Provide the (X, Y) coordinate of the cell's center where the given text is located.  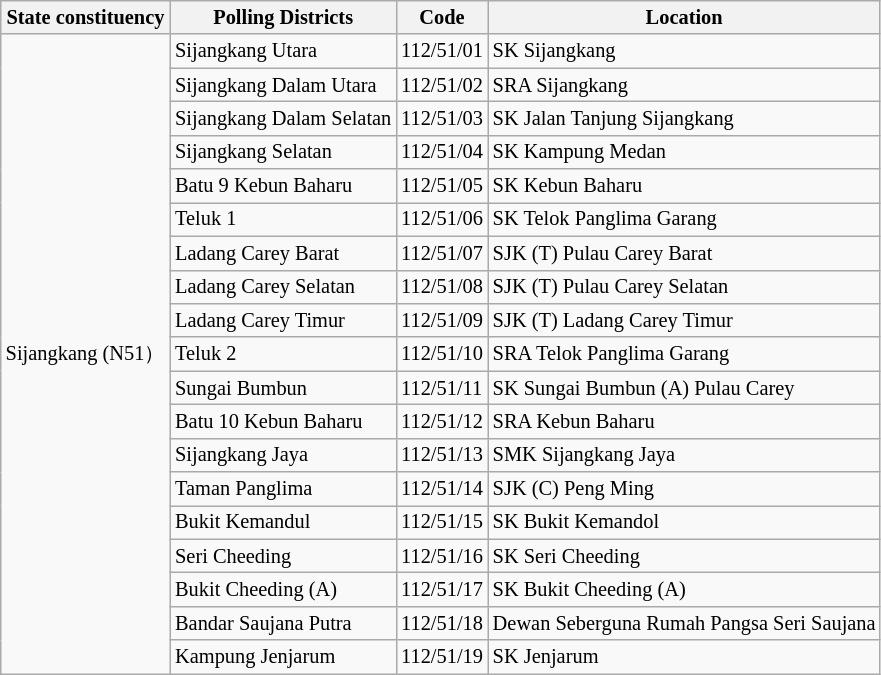
Taman Panglima (283, 489)
112/51/14 (442, 489)
SRA Telok Panglima Garang (684, 354)
112/51/06 (442, 219)
SK Kebun Baharu (684, 186)
112/51/11 (442, 388)
Bukit Cheeding (A) (283, 589)
112/51/09 (442, 320)
SK Jenjarum (684, 657)
SJK (T) Ladang Carey Timur (684, 320)
Batu 10 Kebun Baharu (283, 421)
Ladang Carey Timur (283, 320)
Dewan Seberguna Rumah Pangsa Seri Saujana (684, 623)
112/51/08 (442, 287)
Sijangkang Dalam Utara (283, 85)
SK Kampung Medan (684, 152)
112/51/02 (442, 85)
Sungai Bumbun (283, 388)
112/51/10 (442, 354)
Sijangkang Dalam Selatan (283, 118)
Code (442, 17)
112/51/05 (442, 186)
Kampung Jenjarum (283, 657)
SJK (C) Peng Ming (684, 489)
Sijangkang Selatan (283, 152)
SK Jalan Tanjung Sijangkang (684, 118)
SMK Sijangkang Jaya (684, 455)
112/51/07 (442, 253)
112/51/04 (442, 152)
112/51/16 (442, 556)
112/51/01 (442, 51)
Batu 9 Kebun Baharu (283, 186)
SK Bukit Cheeding (A) (684, 589)
SRA Kebun Baharu (684, 421)
Bandar Saujana Putra (283, 623)
Ladang Carey Selatan (283, 287)
Bukit Kemandul (283, 522)
SRA Sijangkang (684, 85)
Polling Districts (283, 17)
112/51/03 (442, 118)
Ladang Carey Barat (283, 253)
State constituency (86, 17)
Sijangkang Utara (283, 51)
SK Bukit Kemandol (684, 522)
112/51/15 (442, 522)
Teluk 2 (283, 354)
SK Seri Cheeding (684, 556)
112/51/19 (442, 657)
Sijangkang Jaya (283, 455)
Seri Cheeding (283, 556)
112/51/12 (442, 421)
SJK (T) Pulau Carey Selatan (684, 287)
Location (684, 17)
SK Telok Panglima Garang (684, 219)
Sijangkang (N51） (86, 354)
SK Sijangkang (684, 51)
Teluk 1 (283, 219)
112/51/18 (442, 623)
112/51/13 (442, 455)
112/51/17 (442, 589)
SJK (T) Pulau Carey Barat (684, 253)
SK Sungai Bumbun (A) Pulau Carey (684, 388)
